Extract the (x, y) coordinate from the center of the cell holding the provided text.  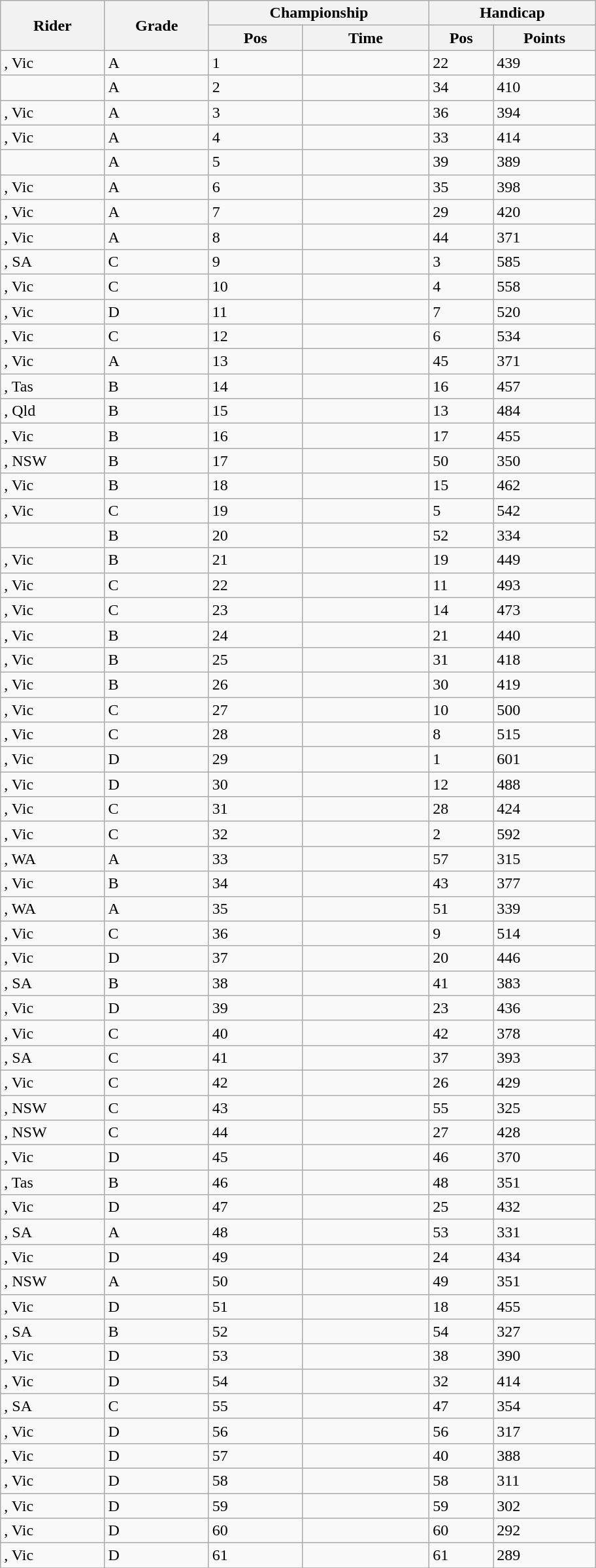
325 (545, 1108)
354 (545, 1406)
394 (545, 112)
473 (545, 610)
534 (545, 337)
Championship (319, 13)
439 (545, 63)
462 (545, 486)
410 (545, 88)
393 (545, 1058)
514 (545, 933)
350 (545, 461)
Handicap (512, 13)
542 (545, 510)
428 (545, 1133)
388 (545, 1456)
339 (545, 909)
457 (545, 386)
334 (545, 535)
500 (545, 709)
Rider (52, 25)
520 (545, 312)
418 (545, 659)
311 (545, 1480)
558 (545, 286)
389 (545, 162)
493 (545, 585)
377 (545, 884)
420 (545, 212)
, Qld (52, 411)
289 (545, 1556)
429 (545, 1082)
Grade (157, 25)
390 (545, 1356)
484 (545, 411)
419 (545, 684)
592 (545, 834)
370 (545, 1158)
488 (545, 784)
585 (545, 261)
398 (545, 187)
383 (545, 983)
449 (545, 560)
601 (545, 759)
317 (545, 1431)
315 (545, 859)
302 (545, 1505)
Time (365, 38)
378 (545, 1033)
292 (545, 1531)
436 (545, 1008)
Points (545, 38)
424 (545, 809)
446 (545, 958)
440 (545, 635)
434 (545, 1257)
515 (545, 735)
331 (545, 1232)
327 (545, 1331)
432 (545, 1207)
